Detect which cell encompasses the target text, then output its [x, y] center coordinate. 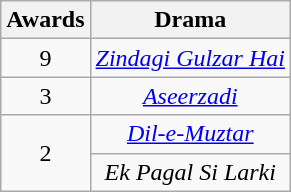
2 [46, 153]
Ek Pagal Si Larki [190, 172]
9 [46, 58]
Zindagi Gulzar Hai [190, 58]
Drama [190, 20]
Dil-e-Muztar [190, 134]
3 [46, 96]
Awards [46, 20]
Aseerzadi [190, 96]
